Output the [X, Y] coordinate of the center of the cell containing the given text.  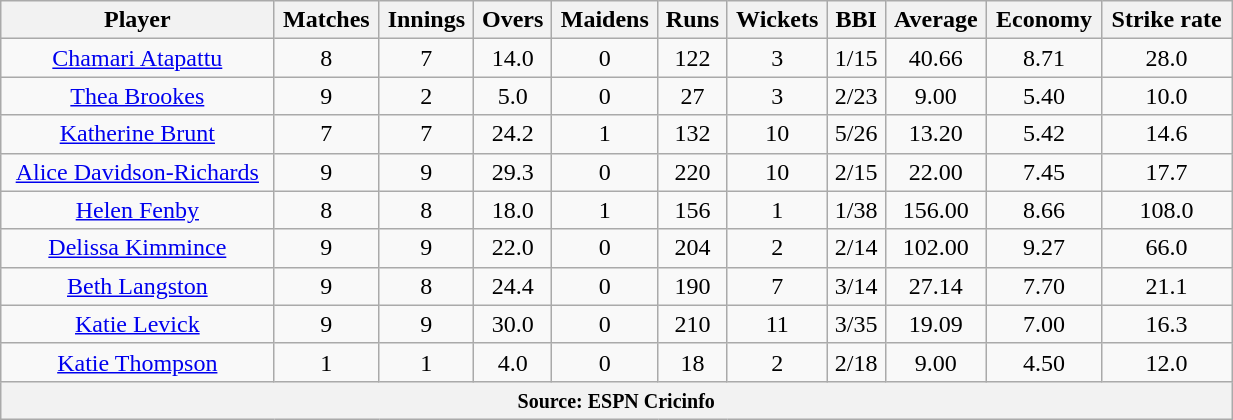
5.0 [513, 96]
Source: ESPN Cricinfo [616, 400]
3/35 [856, 324]
Strike rate [1167, 20]
5/26 [856, 134]
102.00 [936, 248]
108.0 [1167, 210]
8.71 [1044, 58]
1/38 [856, 210]
16.3 [1167, 324]
7.70 [1044, 286]
Helen Fenby [138, 210]
2/23 [856, 96]
4.0 [513, 362]
8.66 [1044, 210]
Chamari Atapattu [138, 58]
Katherine Brunt [138, 134]
21.1 [1167, 286]
12.0 [1167, 362]
22.0 [513, 248]
9.27 [1044, 248]
28.0 [1167, 58]
30.0 [513, 324]
7.45 [1044, 172]
Maidens [605, 20]
156 [692, 210]
156.00 [936, 210]
4.50 [1044, 362]
Player [138, 20]
2/14 [856, 248]
24.2 [513, 134]
Matches [326, 20]
2/15 [856, 172]
7.00 [1044, 324]
Innings [426, 20]
5.40 [1044, 96]
132 [692, 134]
BBI [856, 20]
27 [692, 96]
Katie Levick [138, 324]
210 [692, 324]
22.00 [936, 172]
17.7 [1167, 172]
14.0 [513, 58]
Alice Davidson-Richards [138, 172]
27.14 [936, 286]
19.09 [936, 324]
3/14 [856, 286]
220 [692, 172]
122 [692, 58]
Katie Thompson [138, 362]
Economy [1044, 20]
18 [692, 362]
11 [777, 324]
204 [692, 248]
24.4 [513, 286]
40.66 [936, 58]
Overs [513, 20]
5.42 [1044, 134]
Beth Langston [138, 286]
Average [936, 20]
66.0 [1167, 248]
29.3 [513, 172]
1/15 [856, 58]
Thea Brookes [138, 96]
Runs [692, 20]
Wickets [777, 20]
14.6 [1167, 134]
18.0 [513, 210]
190 [692, 286]
13.20 [936, 134]
Delissa Kimmince [138, 248]
10.0 [1167, 96]
2/18 [856, 362]
